Determine the (X, Y) coordinate at the center of the cell enclosing the given text.  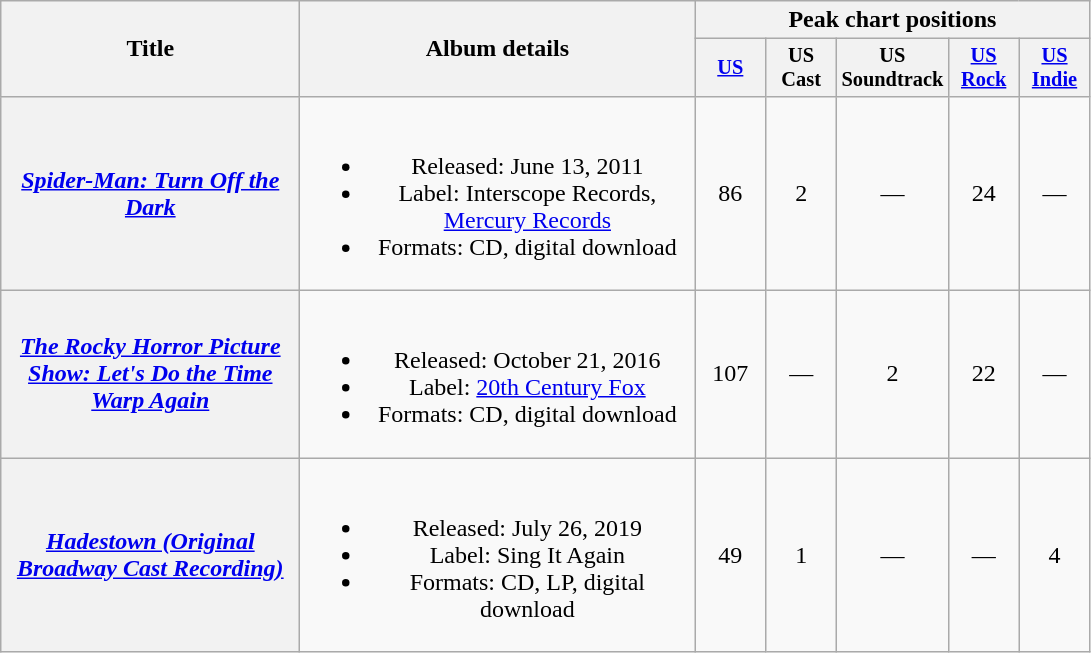
Spider-Man: Turn Off the Dark (150, 193)
22 (984, 374)
49 (730, 555)
107 (730, 374)
The Rocky Horror Picture Show: Let's Do the Time Warp Again (150, 374)
4 (1054, 555)
86 (730, 193)
1 (802, 555)
Hadestown (Original Broadway Cast Recording) (150, 555)
24 (984, 193)
Released: July 26, 2019Label: Sing It AgainFormats: CD, LP, digital download (498, 555)
US (730, 68)
Released: October 21, 2016Label: 20th Century FoxFormats: CD, digital download (498, 374)
Peak chart positions (892, 20)
USIndie (1054, 68)
Album details (498, 49)
USRock (984, 68)
USSoundtrack (893, 68)
Released: June 13, 2011Label: Interscope Records, Mercury RecordsFormats: CD, digital download (498, 193)
Title (150, 49)
USCast (802, 68)
